Determine the [X, Y] coordinate at the center of the cell enclosing the given text.  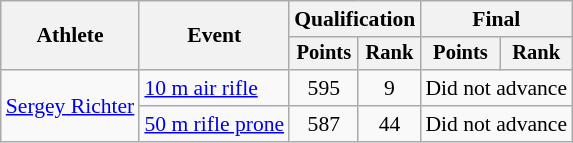
44 [389, 124]
10 m air rifle [214, 88]
587 [324, 124]
595 [324, 88]
Event [214, 36]
Final [496, 19]
Sergey Richter [70, 106]
50 m rifle prone [214, 124]
Athlete [70, 36]
9 [389, 88]
Qualification [354, 19]
